Pinpoint the cell where the given text exists, returning its (x, y) midpoint coordinate. 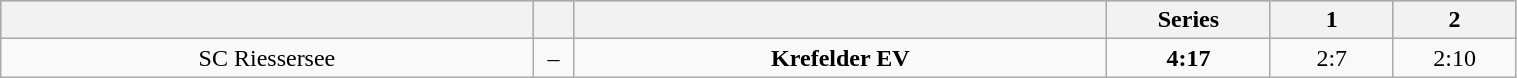
SC Riessersee (267, 58)
Series (1189, 20)
2 (1454, 20)
Krefelder EV (840, 58)
4:17 (1189, 58)
2:7 (1332, 58)
– (554, 58)
2:10 (1454, 58)
1 (1332, 20)
